Return [x, y] of the center of cell containing provided text 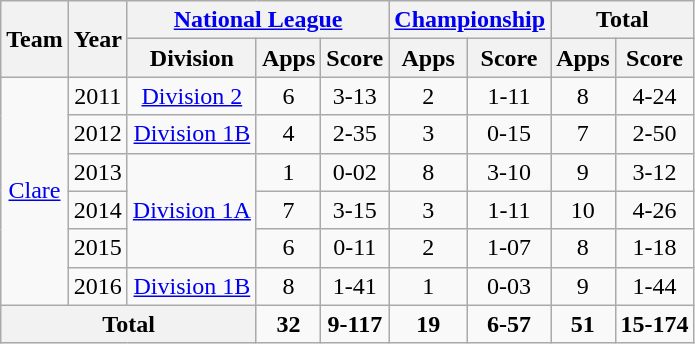
1-41 [355, 286]
3-10 [510, 172]
2012 [98, 134]
2015 [98, 248]
Division 2 [192, 96]
4-26 [654, 210]
Division 1A [192, 210]
4-24 [654, 96]
3-15 [355, 210]
6-57 [510, 324]
51 [583, 324]
9-117 [355, 324]
2013 [98, 172]
32 [288, 324]
15-174 [654, 324]
Year [98, 39]
2016 [98, 286]
Clare [35, 191]
0-11 [355, 248]
2011 [98, 96]
1-07 [510, 248]
19 [428, 324]
10 [583, 210]
0-15 [510, 134]
2-50 [654, 134]
Championship [470, 20]
3-12 [654, 172]
1-44 [654, 286]
2-35 [355, 134]
1-18 [654, 248]
2014 [98, 210]
3-13 [355, 96]
National League [258, 20]
0-03 [510, 286]
Team [35, 39]
0-02 [355, 172]
Division [192, 58]
4 [288, 134]
